For the text-containing cell, return its midpoint in (X, Y) coordinate format. 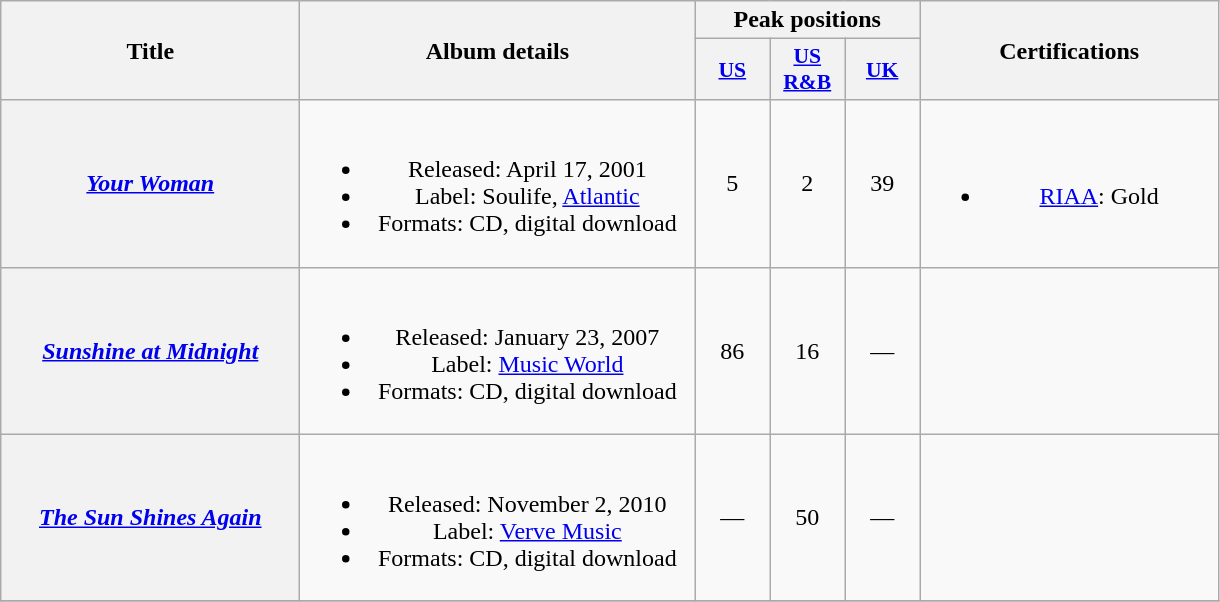
Peak positions (808, 20)
Sunshine at Midnight (150, 350)
Released: January 23, 2007Label: Music WorldFormats: CD, digital download (498, 350)
16 (808, 350)
Album details (498, 50)
RIAA: Gold (1070, 184)
Certifications (1070, 50)
UK (882, 70)
Released: November 2, 2010Label: Verve MusicFormats: CD, digital download (498, 518)
39 (882, 184)
USR&B (808, 70)
86 (732, 350)
Title (150, 50)
The Sun Shines Again (150, 518)
5 (732, 184)
2 (808, 184)
US (732, 70)
50 (808, 518)
Your Woman (150, 184)
Released: April 17, 2001Label: Soulife, AtlanticFormats: CD, digital download (498, 184)
